From the cell containing the given text, extract its center point as (x, y) coordinate. 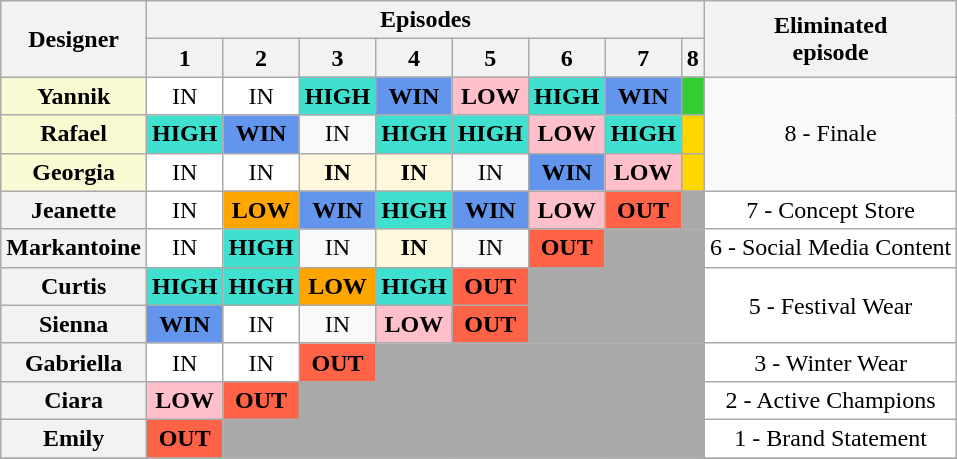
8 - Finale (830, 134)
Rafael (74, 134)
Sienna (74, 324)
Markantoine (74, 248)
Georgia (74, 172)
7 (643, 58)
1 (184, 58)
Eliminated episode (830, 39)
8 (692, 58)
6 - Social Media Content (830, 248)
1 - Brand Statement (830, 438)
Yannik (74, 96)
5 - Festival Wear (830, 305)
Ciara (74, 400)
2 (261, 58)
Designer (74, 39)
5 (490, 58)
7 - Concept Store (830, 210)
Emily (74, 438)
2 - Active Champions (830, 400)
Curtis (74, 286)
Episodes (425, 20)
4 (414, 58)
3 (337, 58)
3 - Winter Wear (830, 362)
Jeanette (74, 210)
Gabriella (74, 362)
6 (567, 58)
